Locate the cell with the specified text and output its (x, y) center coordinate. 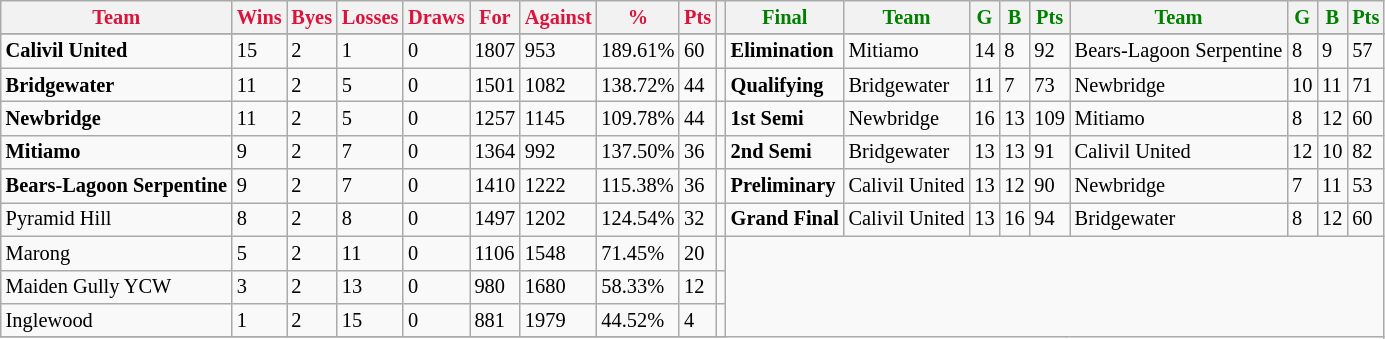
881 (495, 320)
1807 (495, 51)
94 (1049, 219)
1680 (558, 287)
71 (1366, 85)
1497 (495, 219)
1548 (558, 253)
Qualifying (785, 85)
90 (1049, 186)
Draws (436, 17)
Final (785, 17)
4 (698, 320)
1222 (558, 186)
137.50% (638, 152)
32 (698, 219)
115.38% (638, 186)
92 (1049, 51)
109.78% (638, 118)
44.52% (638, 320)
992 (558, 152)
124.54% (638, 219)
1st Semi (785, 118)
Preliminary (785, 186)
57 (1366, 51)
91 (1049, 152)
1501 (495, 85)
Elimination (785, 51)
14 (984, 51)
1082 (558, 85)
1257 (495, 118)
1979 (558, 320)
2nd Semi (785, 152)
Maiden Gully YCW (116, 287)
138.72% (638, 85)
82 (1366, 152)
109 (1049, 118)
Losses (370, 17)
58.33% (638, 287)
1202 (558, 219)
953 (558, 51)
1145 (558, 118)
73 (1049, 85)
Grand Final (785, 219)
3 (260, 287)
980 (495, 287)
Byes (311, 17)
20 (698, 253)
For (495, 17)
Wins (260, 17)
Inglewood (116, 320)
1106 (495, 253)
189.61% (638, 51)
71.45% (638, 253)
% (638, 17)
1364 (495, 152)
1410 (495, 186)
Pyramid Hill (116, 219)
Marong (116, 253)
53 (1366, 186)
Against (558, 17)
